Locate the cell with the specified text and output its [x, y] center coordinate. 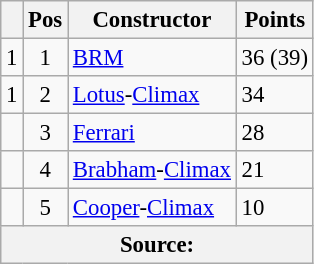
10 [274, 208]
3 [46, 133]
5 [46, 208]
4 [46, 170]
28 [274, 133]
21 [274, 170]
36 (39) [274, 58]
Brabham-Climax [152, 170]
2 [46, 95]
Pos [46, 20]
Source: [158, 245]
BRM [152, 58]
Ferrari [152, 133]
Constructor [152, 20]
Cooper-Climax [152, 208]
Points [274, 20]
34 [274, 95]
Lotus-Climax [152, 95]
